Capture the cell that displays the provided text and extract its (x, y) central coordinate. 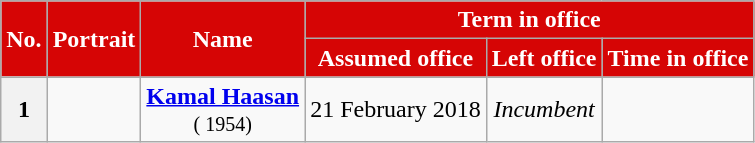
No. (24, 39)
21 February 2018 (396, 110)
Assumed office (396, 58)
Incumbent (544, 110)
1 (24, 110)
Portrait (94, 39)
Term in office (530, 20)
Name (223, 39)
Time in office (678, 58)
Left office (544, 58)
Kamal Haasan( 1954) (223, 110)
